Pinpoint the cell where the given text exists, returning its [X, Y] midpoint coordinate. 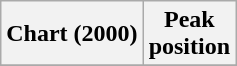
Chart (2000) [72, 34]
Peakposition [189, 34]
